Find where the given text appears and provide that cell's center as [X, Y] coordinate. 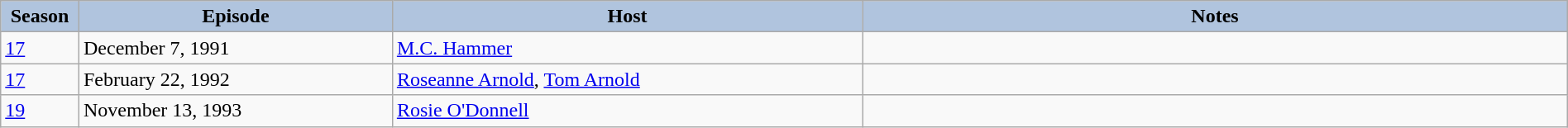
Notes [1216, 17]
November 13, 1993 [235, 111]
December 7, 1991 [235, 48]
Rosie O'Donnell [627, 111]
M.C. Hammer [627, 48]
19 [40, 111]
Host [627, 17]
Episode [235, 17]
Roseanne Arnold, Tom Arnold [627, 79]
Season [40, 17]
February 22, 1992 [235, 79]
